Detect which cell encompasses the target text, then output its [X, Y] center coordinate. 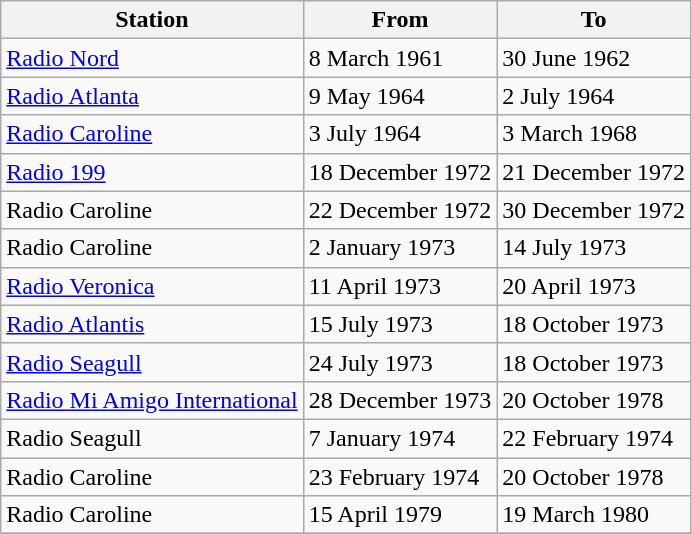
19 March 1980 [594, 515]
Radio Nord [152, 58]
15 July 1973 [400, 324]
22 December 1972 [400, 210]
30 June 1962 [594, 58]
Radio 199 [152, 172]
28 December 1973 [400, 400]
Radio Atlantis [152, 324]
22 February 1974 [594, 438]
23 February 1974 [400, 477]
15 April 1979 [400, 515]
From [400, 20]
24 July 1973 [400, 362]
8 March 1961 [400, 58]
9 May 1964 [400, 96]
21 December 1972 [594, 172]
Station [152, 20]
2 July 1964 [594, 96]
3 March 1968 [594, 134]
30 December 1972 [594, 210]
3 July 1964 [400, 134]
18 December 1972 [400, 172]
Radio Mi Amigo International [152, 400]
11 April 1973 [400, 286]
20 April 1973 [594, 286]
14 July 1973 [594, 248]
2 January 1973 [400, 248]
To [594, 20]
Radio Veronica [152, 286]
7 January 1974 [400, 438]
Radio Atlanta [152, 96]
